Return the [X, Y] coordinate for the center point of the cell that contains the specified text.  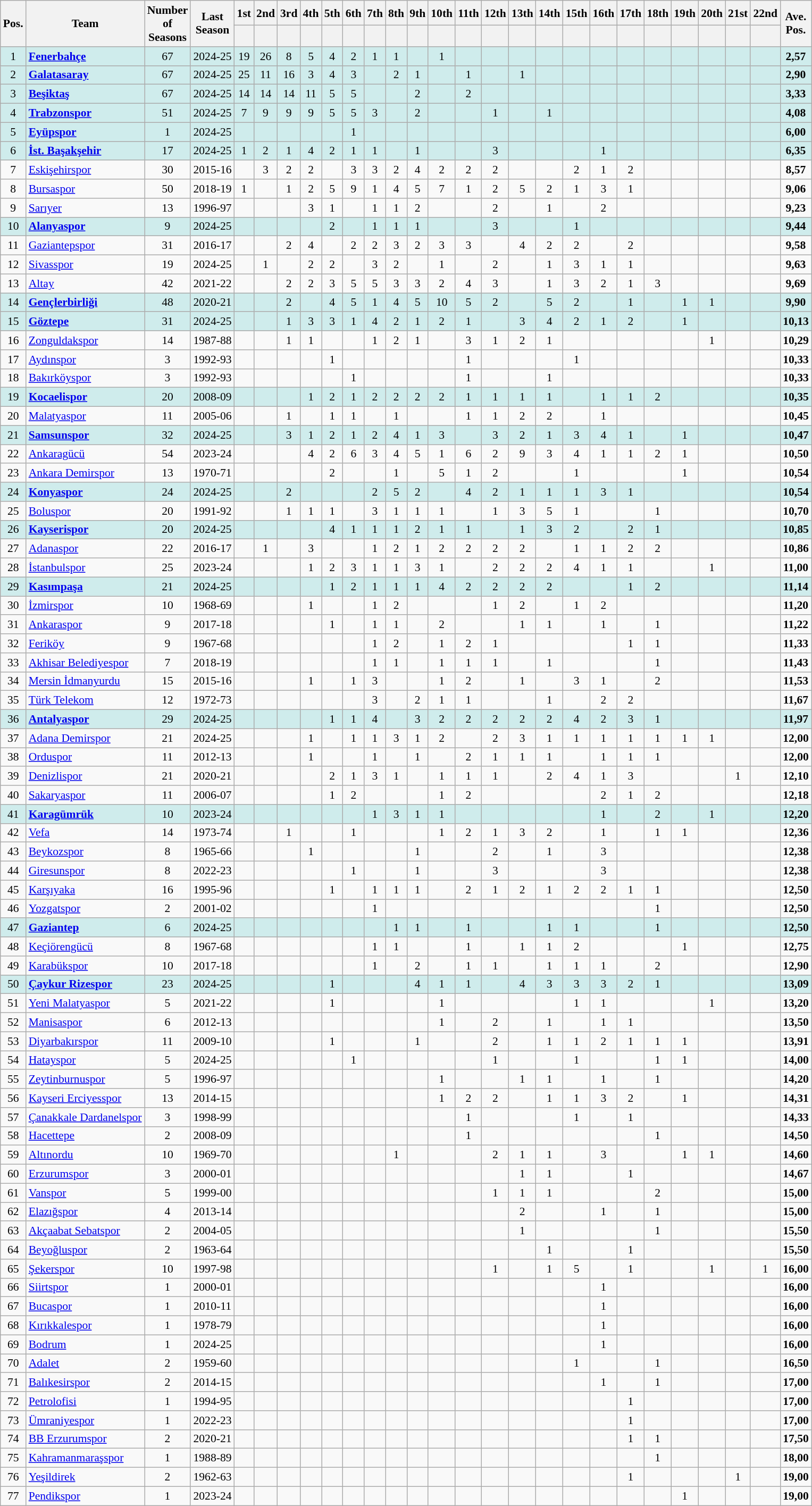
34 [13, 681]
20th [711, 13]
6,35 [796, 151]
1962-63 [212, 1477]
1997-98 [212, 1269]
2013-14 [212, 1212]
13,91 [796, 1041]
10,70 [796, 511]
12,10 [796, 776]
Manisaspor [85, 1023]
Altay [85, 283]
14,00 [796, 1060]
14,67 [796, 1174]
Fenerbahçe [85, 56]
74 [13, 1439]
1999-00 [212, 1193]
1959-60 [212, 1363]
1987-88 [212, 340]
Petrolofisi [85, 1401]
2010-11 [212, 1307]
1973-74 [212, 833]
43 [13, 852]
1998-99 [212, 1117]
73 [13, 1420]
10,29 [796, 340]
62 [13, 1212]
14,33 [796, 1117]
19th [685, 13]
Bursaspor [85, 189]
16th [604, 13]
1963-64 [212, 1250]
76 [13, 1477]
Adana Demirspor [85, 738]
Türk Telekom [85, 700]
Adanaspor [85, 549]
Samsunspor [85, 435]
Hatayspor [85, 1060]
63 [13, 1231]
10,50 [796, 454]
Akçaabat Sebatspor [85, 1231]
12,75 [796, 947]
11,67 [796, 700]
55 [13, 1080]
BB Erzurumspor [85, 1439]
5th [332, 13]
Malatyaspor [85, 416]
Ave.Pos. [796, 23]
56 [13, 1098]
Adalet [85, 1363]
Diyarbakırspor [85, 1041]
LastSeason [212, 23]
11,53 [796, 681]
10,13 [796, 322]
9,06 [796, 189]
1970-71 [212, 473]
36 [13, 719]
Bakırköyspor [85, 378]
18 [13, 378]
Beykozspor [85, 852]
Kayseri Erciyesspor [85, 1098]
Antalyaspor [85, 719]
12th [496, 13]
Boluspor [85, 511]
60 [13, 1174]
10th [441, 13]
Pos. [13, 23]
Mersin İdmanyurdu [85, 681]
40 [13, 795]
39 [13, 776]
1969-70 [212, 1155]
17,50 [796, 1439]
Pendikspor [85, 1496]
9,63 [796, 265]
4,08 [796, 113]
Elazığspor [85, 1212]
14th [550, 13]
NumberofSeasons [168, 23]
Gaziantep [85, 928]
3,33 [796, 94]
69 [13, 1344]
Team [85, 23]
Bucaspor [85, 1307]
2004-05 [212, 1231]
11,14 [796, 587]
12,20 [796, 814]
Kahramanmaraşspor [85, 1458]
8,57 [796, 170]
Zonguldakspor [85, 340]
İst. Başakşehir [85, 151]
Feriköy [85, 643]
13,50 [796, 1023]
18th [657, 13]
Orduspor [85, 757]
Vefa [85, 833]
22nd [765, 13]
Eskişehirspor [85, 170]
10,86 [796, 549]
15th [576, 13]
52 [13, 1023]
11,97 [796, 719]
1st [245, 13]
9,23 [796, 208]
2001-02 [212, 909]
11,33 [796, 643]
Yeşildirek [85, 1477]
Sakaryaspor [85, 795]
72 [13, 1401]
1988-89 [212, 1458]
9th [417, 13]
49 [13, 966]
46 [13, 909]
44 [13, 871]
11,43 [796, 663]
14,50 [796, 1136]
Ankara Demirspor [85, 473]
Sivasspor [85, 265]
Keçiörengücü [85, 947]
13,09 [796, 984]
33 [13, 663]
11,00 [796, 568]
77 [13, 1496]
9,90 [796, 303]
10,85 [796, 530]
53 [13, 1041]
12,18 [796, 795]
Alanyaspor [85, 227]
Gençlerbirliği [85, 303]
Kasımpaşa [85, 587]
Giresunspor [85, 871]
Akhisar Belediyespor [85, 663]
4th [311, 13]
17th [631, 13]
9,69 [796, 283]
Beyoğluspor [85, 1250]
Balıkesirspor [85, 1383]
Kırıkkalespor [85, 1326]
Göztepe [85, 322]
47 [13, 928]
2005-06 [212, 416]
Altınordu [85, 1155]
Yozgatspor [85, 909]
11,20 [796, 606]
Karşıyaka [85, 890]
Yeni Malatyaspor [85, 1003]
Ankaragücü [85, 454]
6th [354, 13]
10,47 [796, 435]
Denizlispor [85, 776]
28 [13, 568]
57 [13, 1117]
1972-73 [212, 700]
11th [468, 13]
2006-07 [212, 795]
6,00 [796, 132]
1995-96 [212, 890]
Sarıyer [85, 208]
35 [13, 700]
14,31 [796, 1098]
2,90 [796, 75]
Aydınspor [85, 359]
71 [13, 1383]
70 [13, 1363]
Vanspor [85, 1193]
58 [13, 1136]
11,22 [796, 625]
Ankaraspor [85, 625]
66 [13, 1287]
Erzurumspor [85, 1174]
Kayserispor [85, 530]
Eyüpspor [85, 132]
2,57 [796, 56]
Ümraniyespor [85, 1420]
Trabzonspor [85, 113]
68 [13, 1326]
13th [522, 13]
Konyaspor [85, 492]
9,58 [796, 246]
Gaziantepspor [85, 246]
13,20 [796, 1003]
37 [13, 738]
12,90 [796, 966]
Şekerspor [85, 1269]
16,50 [796, 1363]
10,35 [796, 397]
2009-10 [212, 1041]
Galatasaray [85, 75]
64 [13, 1250]
65 [13, 1269]
75 [13, 1458]
Karagümrük [85, 814]
7th [375, 13]
3rd [289, 13]
27 [13, 549]
Siirtspor [85, 1287]
İstanbulspor [85, 568]
Kocaelispor [85, 397]
18,00 [796, 1458]
2nd [266, 13]
İzmirspor [85, 606]
Beşiktaş [85, 94]
1968-69 [212, 606]
61 [13, 1193]
1978-79 [212, 1326]
Çaykur Rizespor [85, 984]
14,60 [796, 1155]
Hacettepe [85, 1136]
59 [13, 1155]
45 [13, 890]
9,44 [796, 227]
1991-92 [212, 511]
41 [13, 814]
Karabükspor [85, 966]
14,20 [796, 1080]
1994-95 [212, 1401]
Zeytinburnuspor [85, 1080]
8th [396, 13]
12,36 [796, 833]
21st [738, 13]
Çanakkale Dardanelspor [85, 1117]
10,45 [796, 416]
1965-66 [212, 852]
Bodrum [85, 1344]
38 [13, 757]
